Identify which cell holds the provided text, then report its [x, y] central coordinate. 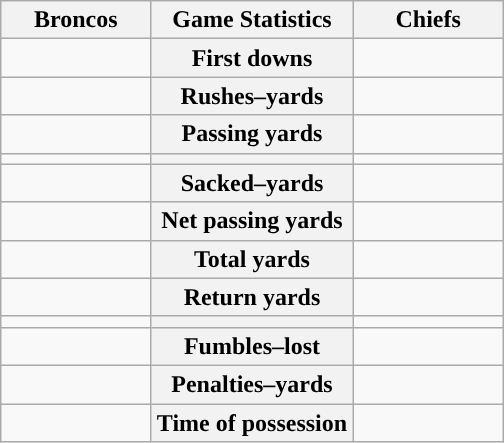
Time of possession [252, 423]
Broncos [76, 20]
Passing yards [252, 134]
Return yards [252, 297]
First downs [252, 58]
Rushes–yards [252, 96]
Fumbles–lost [252, 346]
Total yards [252, 259]
Sacked–yards [252, 183]
Game Statistics [252, 20]
Penalties–yards [252, 384]
Net passing yards [252, 221]
Chiefs [428, 20]
